Provide the [X, Y] coordinate of the cell's center where the given text is located.  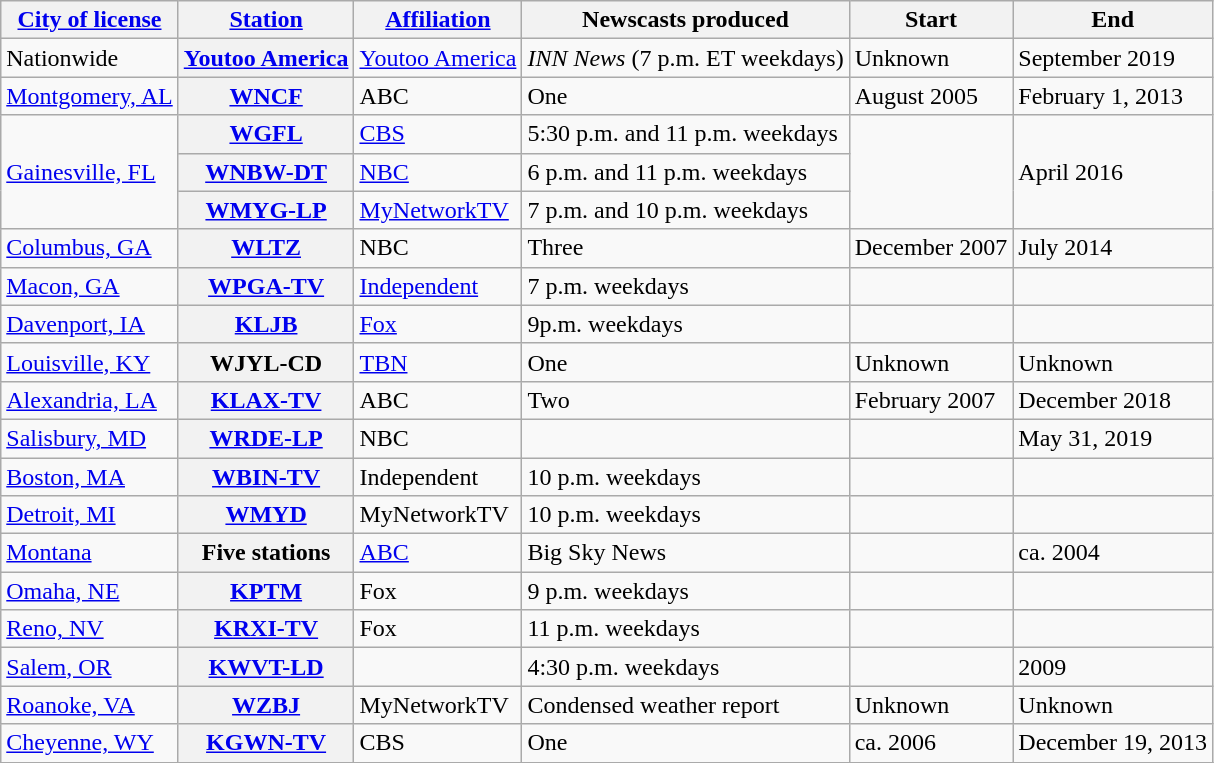
Roanoke, VA [90, 705]
Newscasts produced [686, 20]
5:30 p.m. and 11 p.m. weekdays [686, 134]
Columbus, GA [90, 248]
Alexandria, LA [90, 400]
KLJB [266, 324]
Station [266, 20]
City of license [90, 20]
KPTM [266, 591]
9 p.m. weekdays [686, 591]
August 2005 [931, 96]
INN News (7 p.m. ET weekdays) [686, 58]
April 2016 [1113, 172]
July 2014 [1113, 248]
4:30 p.m. weekdays [686, 667]
Two [686, 400]
Montana [90, 553]
2009 [1113, 667]
September 2019 [1113, 58]
Gainesville, FL [90, 172]
Davenport, IA [90, 324]
Five stations [266, 553]
TBN [438, 362]
ca. 2004 [1113, 553]
7 p.m. and 10 p.m. weekdays [686, 210]
WZBJ [266, 705]
May 31, 2019 [1113, 438]
WGFL [266, 134]
6 p.m. and 11 p.m. weekdays [686, 172]
Salisbury, MD [90, 438]
Macon, GA [90, 286]
Omaha, NE [90, 591]
Condensed weather report [686, 705]
December 2007 [931, 248]
KLAX-TV [266, 400]
Detroit, MI [90, 515]
Montgomery, AL [90, 96]
WNBW-DT [266, 172]
9p.m. weekdays [686, 324]
Start [931, 20]
WMYG-LP [266, 210]
Boston, MA [90, 477]
WLTZ [266, 248]
End [1113, 20]
Louisville, KY [90, 362]
7 p.m. weekdays [686, 286]
WJYL-CD [266, 362]
Nationwide [90, 58]
WNCF [266, 96]
KGWN-TV [266, 743]
11 p.m. weekdays [686, 629]
December 2018 [1113, 400]
Cheyenne, WY [90, 743]
KRXI-TV [266, 629]
Affiliation [438, 20]
Reno, NV [90, 629]
February 1, 2013 [1113, 96]
December 19, 2013 [1113, 743]
WRDE-LP [266, 438]
ca. 2006 [931, 743]
WPGA-TV [266, 286]
WBIN-TV [266, 477]
WMYD [266, 515]
Salem, OR [90, 667]
Big Sky News [686, 553]
February 2007 [931, 400]
Three [686, 248]
KWVT-LD [266, 667]
